Pinpoint the cell where the given text exists, returning its [X, Y] midpoint coordinate. 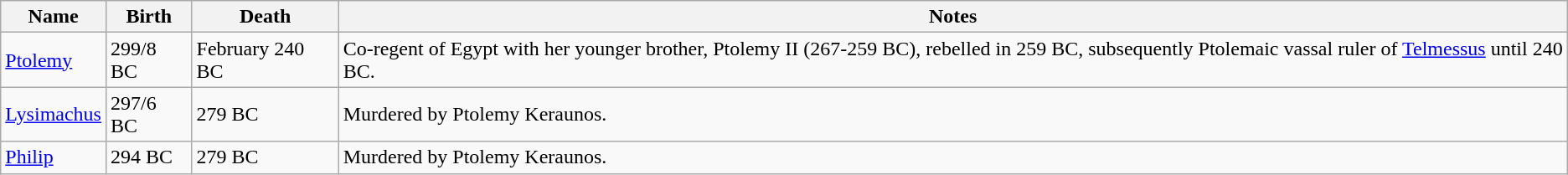
Lysimachus [54, 114]
Notes [953, 17]
Death [265, 17]
Name [54, 17]
Birth [149, 17]
Philip [54, 157]
294 BC [149, 157]
297/6 BC [149, 114]
Ptolemy [54, 60]
February 240 BC [265, 60]
299/8 BC [149, 60]
